Find where the given text appears and provide that cell's center as (X, Y) coordinate. 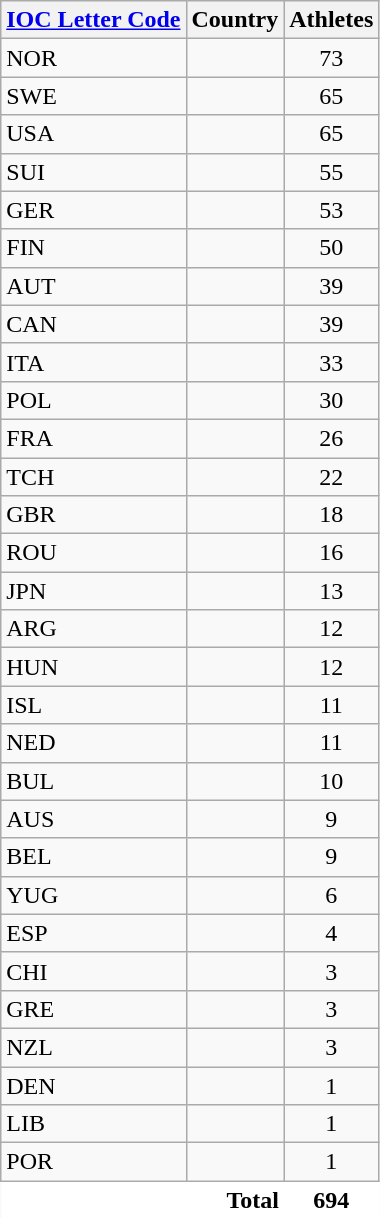
NOR (94, 58)
FIN (94, 248)
NZL (94, 1047)
4 (332, 933)
BUL (94, 781)
694 (332, 1200)
JPN (94, 591)
16 (332, 553)
73 (332, 58)
FRA (94, 438)
CHI (94, 971)
ESP (94, 933)
ITA (94, 362)
ISL (94, 705)
LIB (94, 1124)
POL (94, 400)
Country (235, 20)
26 (332, 438)
IOC Letter Code (94, 20)
55 (332, 172)
30 (332, 400)
BEL (94, 857)
Total (142, 1200)
TCH (94, 477)
GBR (94, 515)
POR (94, 1162)
AUT (94, 286)
GER (94, 210)
YUG (94, 895)
6 (332, 895)
13 (332, 591)
DEN (94, 1085)
22 (332, 477)
18 (332, 515)
53 (332, 210)
10 (332, 781)
33 (332, 362)
50 (332, 248)
SWE (94, 96)
NED (94, 743)
SUI (94, 172)
AUS (94, 819)
CAN (94, 324)
GRE (94, 1009)
USA (94, 134)
ROU (94, 553)
Athletes (332, 20)
HUN (94, 667)
ARG (94, 629)
